Search for the cell housing the specified text and yield its (x, y) center coordinate. 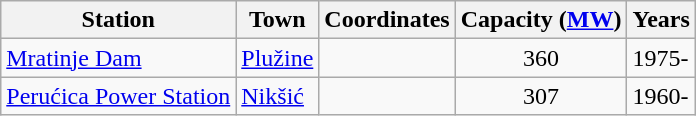
Station (118, 20)
Perućica Power Station (118, 96)
Plužine (278, 58)
1975- (661, 58)
Mratinje Dam (118, 58)
Coordinates (387, 20)
Capacity (MW) (541, 20)
1960- (661, 96)
360 (541, 58)
Town (278, 20)
Years (661, 20)
Nikšić (278, 96)
307 (541, 96)
